Provide the [x, y] coordinate of the cell's center where the given text is located.  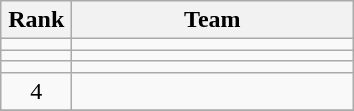
4 [36, 91]
Team [212, 20]
Rank [36, 20]
